For the text-containing cell, return its midpoint in [x, y] coordinate format. 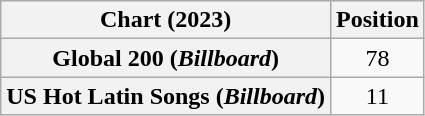
78 [378, 58]
US Hot Latin Songs (Billboard) [166, 96]
Global 200 (Billboard) [166, 58]
Position [378, 20]
11 [378, 96]
Chart (2023) [166, 20]
